Output the (X, Y) coordinate of the center of the cell containing the given text.  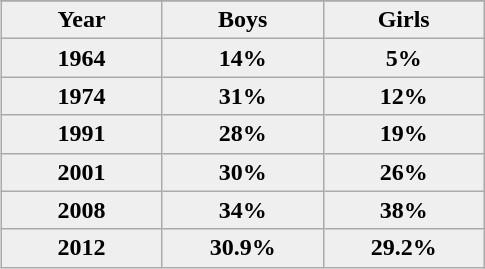
1964 (82, 58)
19% (404, 134)
2008 (82, 210)
2012 (82, 248)
26% (404, 172)
14% (242, 58)
31% (242, 96)
38% (404, 210)
12% (404, 96)
34% (242, 210)
Boys (242, 20)
30% (242, 172)
28% (242, 134)
Year (82, 20)
1974 (82, 96)
Girls (404, 20)
1991 (82, 134)
30.9% (242, 248)
29.2% (404, 248)
5% (404, 58)
2001 (82, 172)
